Locate the cell with the specified text and output its [x, y] center coordinate. 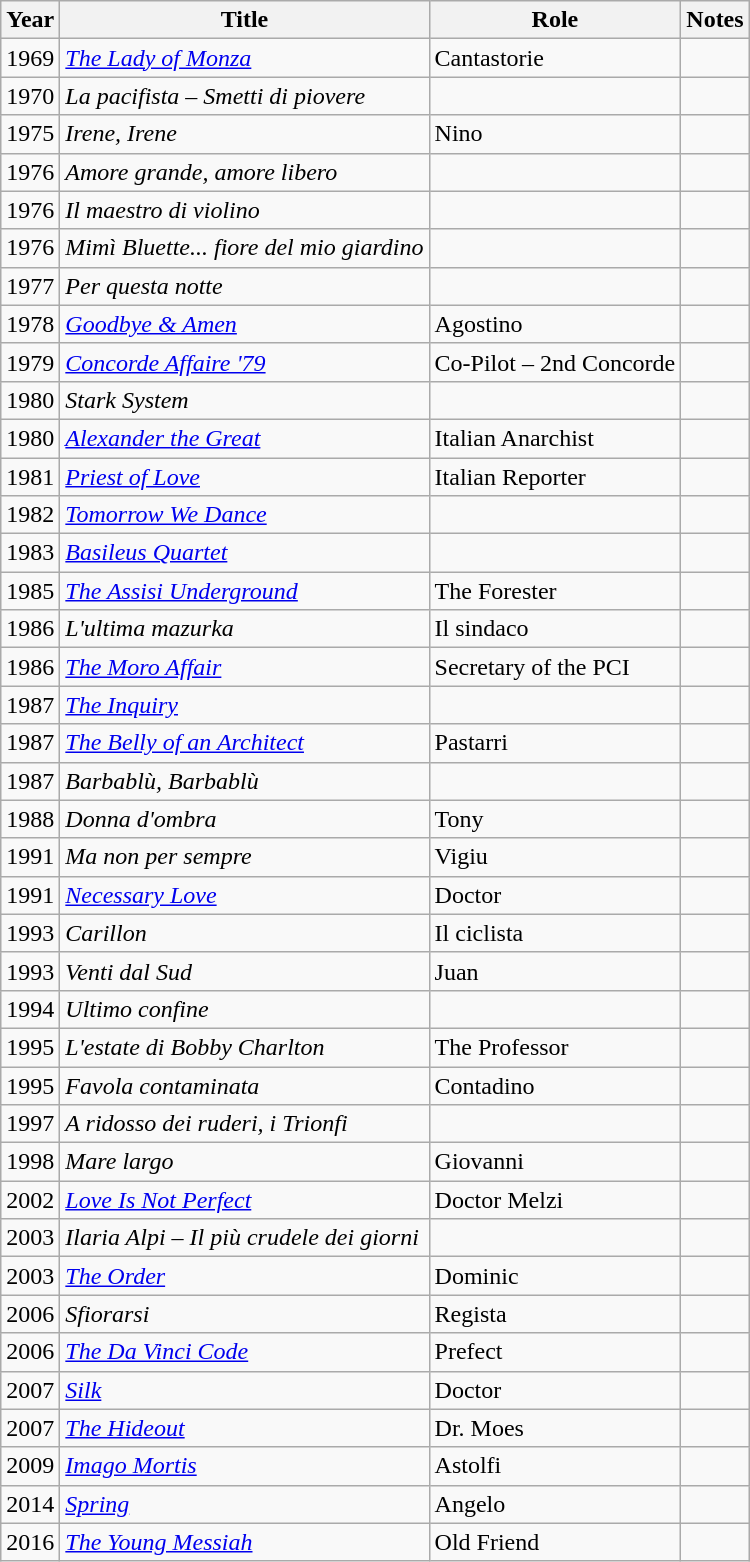
1977 [30, 286]
Italian Anarchist [555, 438]
Agostino [555, 324]
Basileus Quartet [244, 553]
Co-Pilot – 2nd Concorde [555, 362]
Tomorrow We Dance [244, 515]
Concorde Affaire '79 [244, 362]
2014 [30, 1504]
Juan [555, 971]
Love Is Not Perfect [244, 1200]
Venti dal Sud [244, 971]
1994 [30, 1009]
Cantastorie [555, 58]
Carillon [244, 933]
1970 [30, 96]
Regista [555, 1314]
Barbablù, Barbablù [244, 781]
Nino [555, 134]
Year [30, 20]
The Da Vinci Code [244, 1352]
Vigiu [555, 857]
Ultimo confine [244, 1009]
The Inquiry [244, 705]
Mare largo [244, 1162]
A ridosso dei ruderi, i Trionfi [244, 1124]
Per questa notte [244, 286]
Secretary of the PCI [555, 667]
1978 [30, 324]
Ilaria Alpi – Il più crudele dei giorni [244, 1238]
1998 [30, 1162]
The Assisi Underground [244, 591]
1975 [30, 134]
Astolfi [555, 1466]
Pastarri [555, 743]
Il maestro di violino [244, 210]
Necessary Love [244, 895]
Priest of Love [244, 477]
Sfiorarsi [244, 1314]
L'ultima mazurka [244, 629]
The Order [244, 1276]
The Moro Affair [244, 667]
Role [555, 20]
Title [244, 20]
2016 [30, 1542]
Spring [244, 1504]
Old Friend [555, 1542]
L'estate di Bobby Charlton [244, 1047]
Giovanni [555, 1162]
Prefect [555, 1352]
Tony [555, 819]
Italian Reporter [555, 477]
1985 [30, 591]
Alexander the Great [244, 438]
Imago Mortis [244, 1466]
Silk [244, 1390]
Il sindaco [555, 629]
Contadino [555, 1085]
Dominic [555, 1276]
The Professor [555, 1047]
Amore grande, amore libero [244, 172]
The Hideout [244, 1428]
1981 [30, 477]
La pacifista – Smetti di piovere [244, 96]
The Young Messiah [244, 1542]
The Lady of Monza [244, 58]
Dr. Moes [555, 1428]
2002 [30, 1200]
Goodbye & Amen [244, 324]
Il ciclista [555, 933]
The Belly of an Architect [244, 743]
Mimì Bluette... fiore del mio giardino [244, 248]
The Forester [555, 591]
Favola contaminata [244, 1085]
2009 [30, 1466]
1983 [30, 553]
Irene, Irene [244, 134]
Donna d'ombra [244, 819]
1969 [30, 58]
1997 [30, 1124]
Stark System [244, 400]
1982 [30, 515]
1988 [30, 819]
1979 [30, 362]
Notes [715, 20]
Ma non per sempre [244, 857]
Angelo [555, 1504]
Doctor Melzi [555, 1200]
